Pinpoint the cell where the given text exists, returning its (x, y) midpoint coordinate. 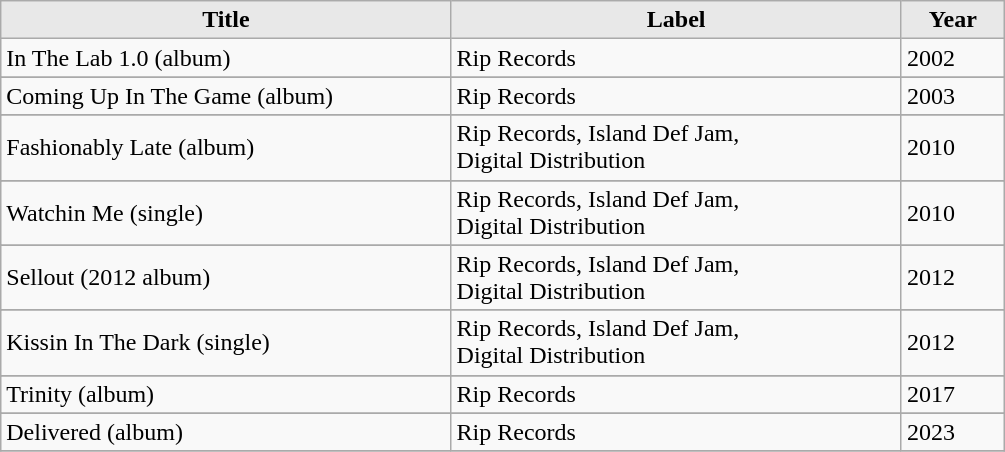
Watchin Me (single) (226, 212)
Label (676, 20)
In The Lab 1.0 (album) (226, 58)
2017 (952, 394)
Delivered (album) (226, 432)
Coming Up In The Game (album) (226, 96)
Sellout (2012 album) (226, 278)
Fashionably Late (album) (226, 148)
Kissin In The Dark (single) (226, 342)
Title (226, 20)
2003 (952, 96)
Year (952, 20)
2023 (952, 432)
2002 (952, 58)
Trinity (album) (226, 394)
